Determine the (X, Y) coordinate at the center of the cell enclosing the given text.  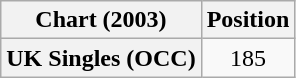
UK Singles (OCC) (101, 58)
185 (248, 58)
Chart (2003) (101, 20)
Position (248, 20)
